Detect which cell encompasses the target text, then output its (X, Y) center coordinate. 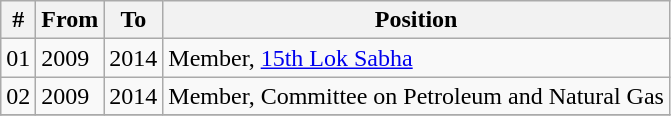
02 (18, 96)
01 (18, 58)
From (70, 20)
# (18, 20)
Member, 15th Lok Sabha (416, 58)
Position (416, 20)
Member, Committee on Petroleum and Natural Gas (416, 96)
To (134, 20)
